Provide the [x, y] coordinate of the cell's center where the given text is located.  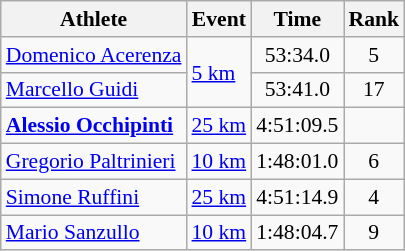
Alessio Occhipinti [94, 126]
Event [218, 19]
1:48:04.7 [297, 233]
17 [374, 90]
4 [374, 197]
Simone Ruffini [94, 197]
4:51:14.9 [297, 197]
4:51:09.5 [297, 126]
5 km [218, 72]
Domenico Acerenza [94, 55]
Time [297, 19]
Marcello Guidi [94, 90]
Rank [374, 19]
5 [374, 55]
Athlete [94, 19]
53:41.0 [297, 90]
9 [374, 233]
6 [374, 162]
Gregorio Paltrinieri [94, 162]
1:48:01.0 [297, 162]
Mario Sanzullo [94, 233]
53:34.0 [297, 55]
